From the cell containing the given text, extract its center point as [x, y] coordinate. 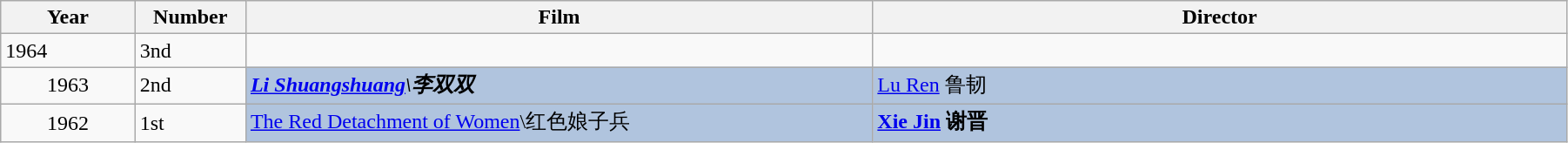
The Red Detachment of Women\红色娘子兵 [559, 122]
2nd [190, 85]
1963 [68, 85]
1964 [68, 51]
Lu Ren 鲁韧 [1220, 85]
1st [190, 122]
Film [559, 17]
Li Shuangshuang\李双双 [559, 85]
Year [68, 17]
1962 [68, 122]
Director [1220, 17]
Xie Jin 谢晋 [1220, 122]
3nd [190, 51]
Number [190, 17]
